Search for the cell housing the specified text and yield its (X, Y) center coordinate. 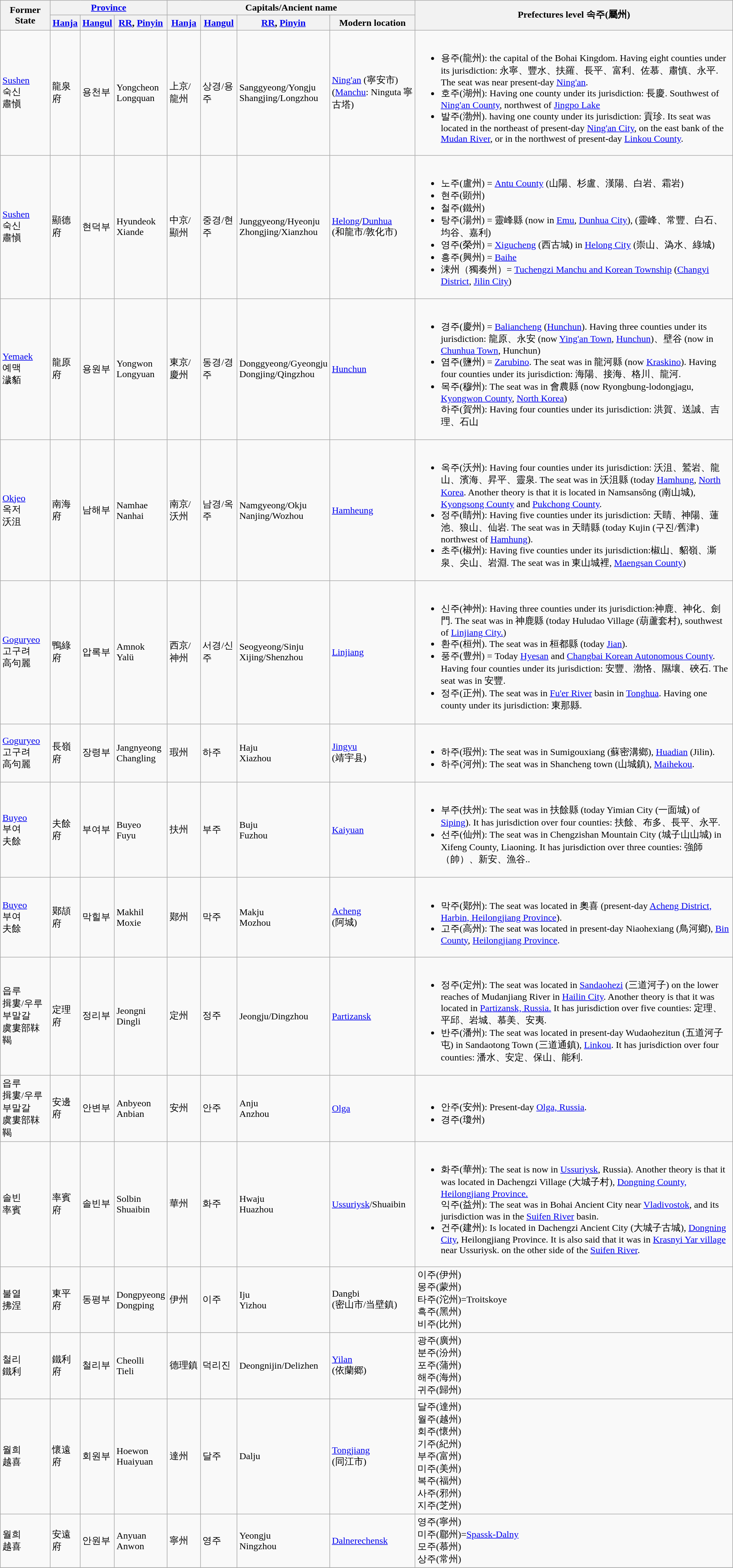
安邊府 (65, 1108)
懷遠府 (65, 1457)
현덕부 (97, 227)
華州 (184, 1204)
중경/현주 (219, 227)
MakjuMozhou (283, 917)
용원부 (97, 369)
Yemaek예맥濊貊 (25, 369)
부여부 (97, 830)
龍原府 (65, 369)
부주 (219, 830)
이주(伊州) 몽주(蒙州) 타주(沱州)=Troitskoye 흑주(黑州) 비주(比州) (574, 1300)
龍泉府 (65, 93)
顯德府 (65, 227)
DongpyeongDongping (141, 1300)
Donggyeong/GyeongjuDongjing/Qingzhou (283, 369)
JeongniDingli (141, 1016)
Olga (372, 1108)
鄚州 (184, 917)
철리부 (97, 1366)
HoewonHuaiyuan (141, 1457)
동경/경주 (219, 369)
東京/慶州 (184, 369)
Junggyeong/HyeonjuZhongjing/Xianzhou (283, 227)
Linjiang (372, 652)
정리부 (97, 1016)
MakhilMoxie (141, 917)
하주(瑕州): The seat was in Sumigouxiang (蘇密溝鄉), Huadian (Jilin).하주(河州): The seat was in Shancheng town (山城鎮), Maihekou. (574, 753)
안주 (219, 1108)
상경/용주 (219, 93)
Hunchun (372, 369)
JangnyeongChangling (141, 753)
장령부 (97, 753)
南京/沃州 (184, 511)
용천부 (97, 93)
SolbinShuaibin (141, 1204)
막힐부 (97, 917)
Acheng(阿城) (372, 917)
AnbyeonAnbian (141, 1108)
달주(達州)월주(越州)회주(懷州)기주(紀州)부주(富州)미주(美州)복주(福州)사주(邪州)지주(芝州) (574, 1457)
Seogyeong/SinjuXijing/Shenzhou (283, 652)
YeongjuNingzhou (283, 1541)
솔빈率賓 (25, 1204)
達州 (184, 1457)
Tongjiang(同江市) (372, 1457)
Deongnijin/Delizhen (283, 1366)
Okjeo옥저沃沮 (25, 511)
덕리진 (219, 1366)
안변부 (97, 1108)
中京/顯州 (184, 227)
Helong/Dunhua (和龍市/敦化市) (372, 227)
西京/神州 (184, 652)
달주 (219, 1457)
定州 (184, 1016)
安遠府 (65, 1541)
Ning'an (寧安市) (Manchu: Ninguta 寧古塔) (372, 93)
HwajuHuazhou (283, 1204)
Dangbi(密山市/当壁鎮) (372, 1300)
Province (109, 8)
鐵利府 (65, 1366)
東平府 (65, 1300)
안원부 (97, 1541)
鄚頡府 (65, 917)
定理府 (65, 1016)
화주 (219, 1204)
Yilan(依蘭郷) (372, 1366)
영주 (219, 1541)
NamhaeNanhai (141, 511)
Jingyu(靖宇县) (372, 753)
Modern location (372, 23)
BujuFuzhou (283, 830)
Ussuriysk/Shuaibin (372, 1204)
AnyuanAnwon (141, 1541)
安州 (184, 1108)
불열拂涅 (25, 1300)
夫餘府 (65, 830)
서경/신주 (219, 652)
伊州 (184, 1300)
Hamheung (372, 511)
철리鐵利 (25, 1366)
Kaiyuan (372, 830)
扶州 (184, 830)
회원부 (97, 1457)
Former State (25, 15)
CheolliTieli (141, 1366)
南海府 (65, 511)
Capitals/Ancient name (291, 8)
Dalju (283, 1457)
AmnokYalü (141, 652)
Sanggyeong/YongjuShangjing/Longzhou (283, 93)
Jeongju/Dingzhou (283, 1016)
HajuXiazhou (283, 753)
영주(寧州)미주(郿州)=Spassk-Dalny모주(慕州)상주(常州) (574, 1541)
이주 (219, 1300)
上京/龍州 (184, 93)
YongwonLongyuan (141, 369)
광주(廣州)분주(汾州)포주(蒲州)해주(海州)귀주(歸州) (574, 1366)
率賓府 (65, 1204)
압록부 (97, 652)
Namgyeong/OkjuNanjing/Wozhou (283, 511)
막주 (219, 917)
솔빈부 (97, 1204)
Partizansk (372, 1016)
남해부 (97, 511)
하주 (219, 753)
德理鎮 (184, 1366)
남경/옥주 (219, 511)
IjuYizhou (283, 1300)
안주(安州): Present-day Olga, Russia.경주(瓊州) (574, 1108)
정주 (219, 1016)
YongcheonLongquan (141, 93)
Dalnerechensk (372, 1541)
瑕州 (184, 753)
Prefectures level 속주(屬州) (574, 15)
BuyeoFuyu (141, 830)
寧州 (184, 1541)
鴨綠府 (65, 652)
長嶺府 (65, 753)
AnjuAnzhou (283, 1108)
HyundeokXiande (141, 227)
동평부 (97, 1300)
